Locate the cell with the specified text and output its [x, y] center coordinate. 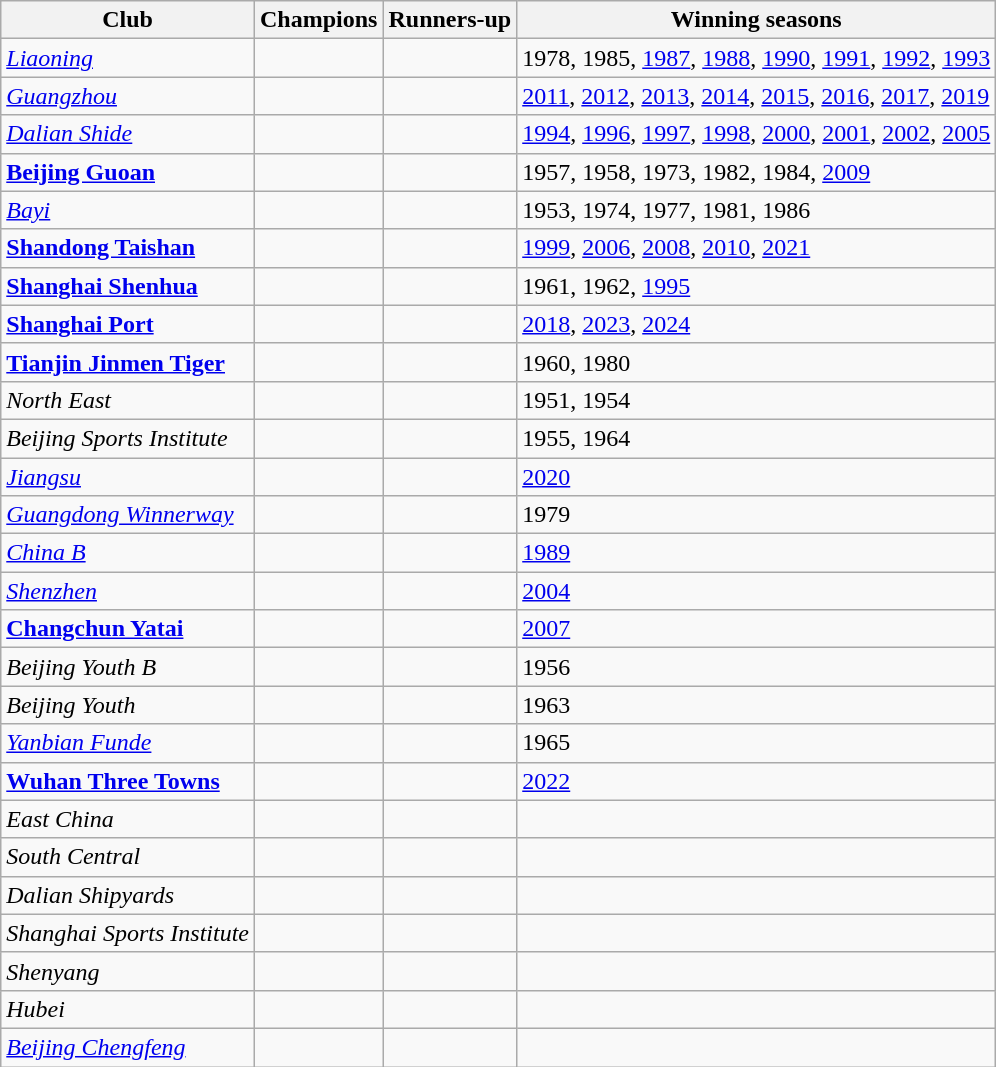
2018, 2023, 2024 [756, 324]
Wuhan Three Towns [128, 781]
Beijing Chengfeng [128, 1047]
Guangdong Winnerway [128, 515]
1955, 1964 [756, 438]
Club [128, 20]
1953, 1974, 1977, 1981, 1986 [756, 210]
Tianjin Jinmen Tiger [128, 362]
1963 [756, 705]
Bayi [128, 210]
Liaoning [128, 58]
Beijing Youth B [128, 667]
1956 [756, 667]
Shanghai Sports Institute [128, 933]
1960, 1980 [756, 362]
Hubei [128, 1009]
Beijing Youth [128, 705]
North East [128, 400]
Winning seasons [756, 20]
1989 [756, 553]
Guangzhou [128, 96]
2007 [756, 629]
Dalian Shipyards [128, 895]
Jiangsu [128, 477]
Beijing Guoan [128, 172]
2004 [756, 591]
Champions [318, 20]
1994, 1996, 1997, 1998, 2000, 2001, 2002, 2005 [756, 134]
2020 [756, 477]
2022 [756, 781]
2011, 2012, 2013, 2014, 2015, 2016, 2017, 2019 [756, 96]
1951, 1954 [756, 400]
1979 [756, 515]
Changchun Yatai [128, 629]
China B [128, 553]
South Central [128, 857]
Yanbian Funde [128, 743]
1961, 1962, 1995 [756, 286]
1957, 1958, 1973, 1982, 1984, 2009 [756, 172]
Runners-up [450, 20]
Shanghai Shenhua [128, 286]
Dalian Shide [128, 134]
Shanghai Port [128, 324]
1999, 2006, 2008, 2010, 2021 [756, 248]
East China [128, 819]
Beijing Sports Institute [128, 438]
Shenzhen [128, 591]
Shenyang [128, 971]
1965 [756, 743]
1978, 1985, 1987, 1988, 1990, 1991, 1992, 1993 [756, 58]
Shandong Taishan [128, 248]
